Identify which cell holds the provided text, then report its [x, y] central coordinate. 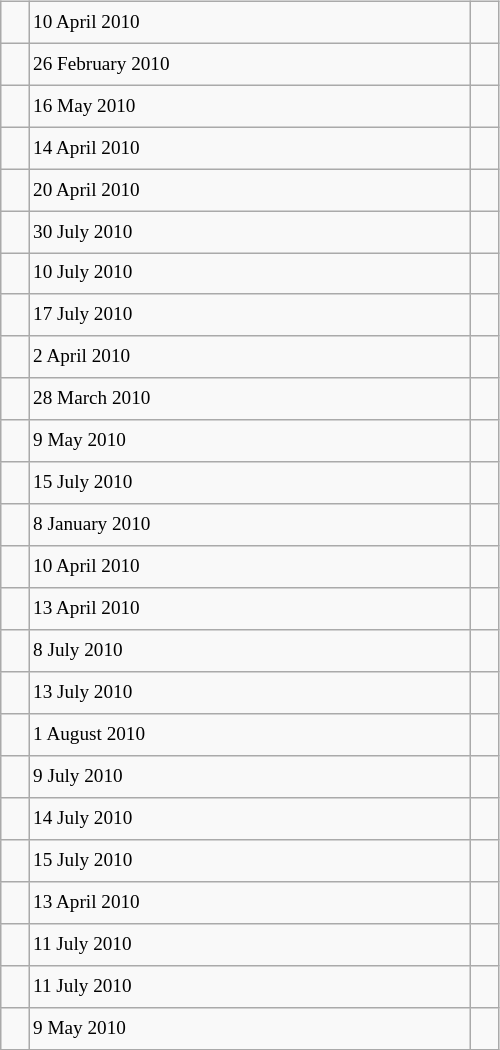
13 July 2010 [249, 693]
28 March 2010 [249, 399]
30 July 2010 [249, 232]
14 July 2010 [249, 819]
8 January 2010 [249, 525]
9 July 2010 [249, 777]
20 April 2010 [249, 190]
14 April 2010 [249, 148]
1 August 2010 [249, 735]
26 February 2010 [249, 64]
10 July 2010 [249, 274]
2 April 2010 [249, 357]
17 July 2010 [249, 315]
16 May 2010 [249, 106]
8 July 2010 [249, 651]
